Return (X, Y) of the center of cell containing provided text 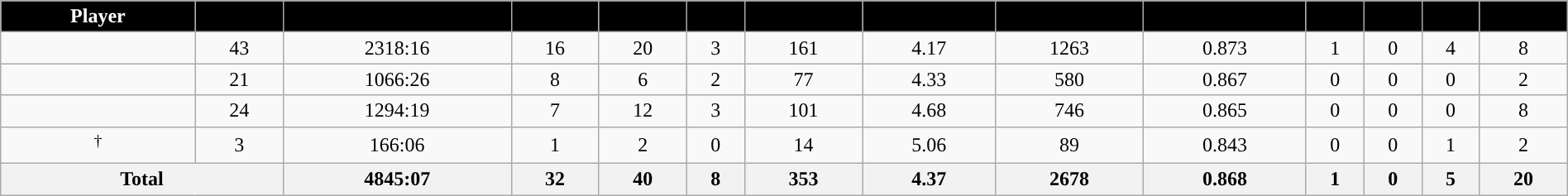
166:06 (397, 146)
353 (804, 179)
16 (555, 48)
32 (555, 179)
7 (555, 111)
4845:07 (397, 179)
0.867 (1224, 79)
Total (142, 179)
580 (1068, 79)
4.33 (930, 79)
12 (643, 111)
5.06 (930, 146)
4 (1451, 48)
24 (239, 111)
2318:16 (397, 48)
4.17 (930, 48)
746 (1068, 111)
1263 (1068, 48)
40 (643, 179)
Player (98, 17)
1294:19 (397, 111)
0.868 (1224, 179)
2678 (1068, 179)
101 (804, 111)
161 (804, 48)
0.873 (1224, 48)
43 (239, 48)
14 (804, 146)
4.68 (930, 111)
0.865 (1224, 111)
6 (643, 79)
0.843 (1224, 146)
1066:26 (397, 79)
89 (1068, 146)
4.37 (930, 179)
† (98, 146)
5 (1451, 179)
21 (239, 79)
77 (804, 79)
